Return the [X, Y] coordinate for the center point of the cell that contains the specified text.  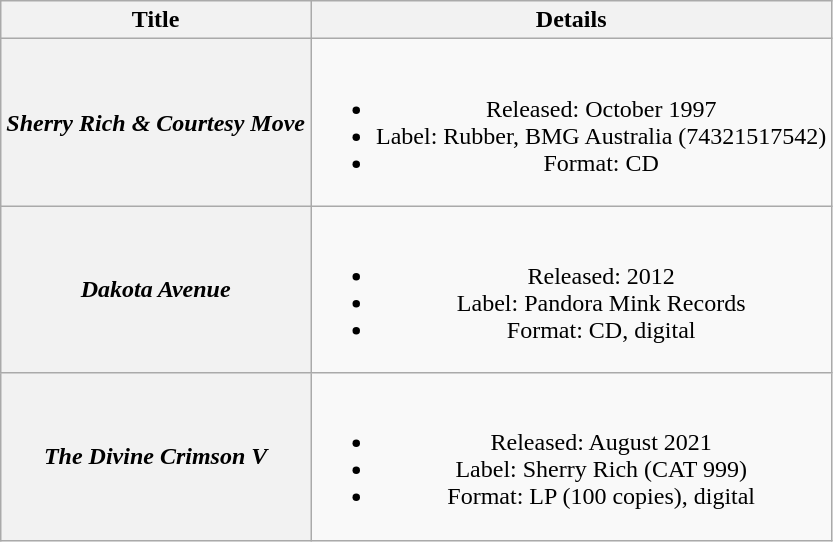
Sherry Rich & Courtesy Move [156, 122]
Released: October 1997Label: Rubber, BMG Australia (74321517542)Format: CD [570, 122]
The Divine Crimson V [156, 456]
Released: 2012Label: Pandora Mink RecordsFormat: CD, digital [570, 290]
Dakota Avenue [156, 290]
Released: August 2021Label: Sherry Rich (CAT 999)Format: LP (100 copies), digital [570, 456]
Details [570, 20]
Title [156, 20]
